Identify which cell holds the provided text, then report its [X, Y] central coordinate. 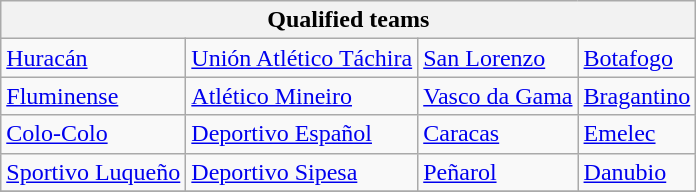
Bragantino [637, 96]
San Lorenzo [498, 58]
Huracán [94, 58]
Qualified teams [348, 20]
Caracas [498, 134]
Deportivo Español [302, 134]
Emelec [637, 134]
Sportivo Luqueño [94, 172]
Unión Atlético Táchira [302, 58]
Vasco da Gama [498, 96]
Botafogo [637, 58]
Atlético Mineiro [302, 96]
Peñarol [498, 172]
Danubio [637, 172]
Colo-Colo [94, 134]
Fluminense [94, 96]
Deportivo Sipesa [302, 172]
